Locate the cell with the specified text and output its [X, Y] center coordinate. 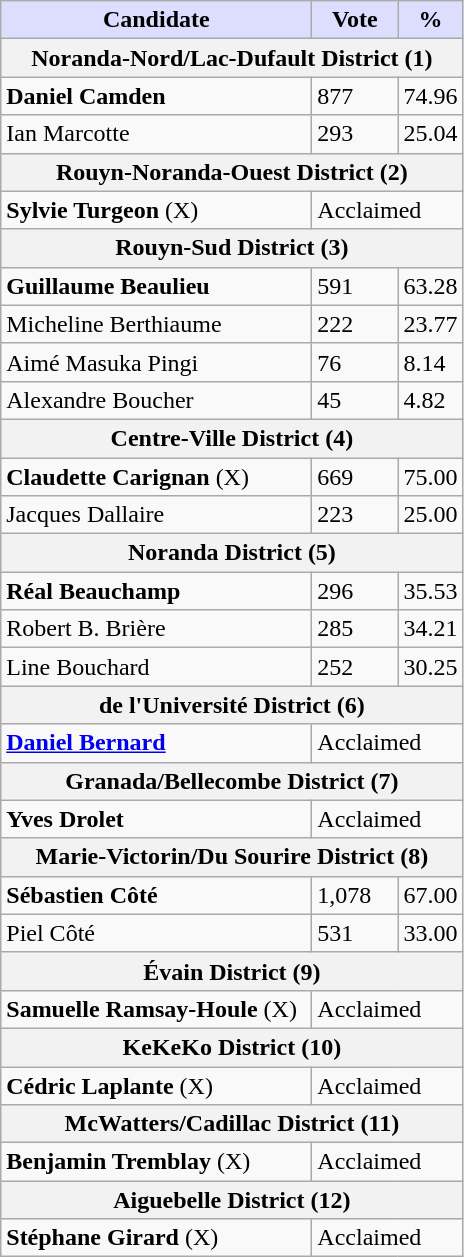
Rouyn-Noranda-Ouest District (2) [232, 172]
285 [355, 629]
1,078 [355, 895]
Sébastien Côté [156, 895]
75.00 [430, 477]
8.14 [430, 362]
Granada/Bellecombe District (7) [232, 781]
Ian Marcotte [156, 134]
67.00 [430, 895]
Évain District (9) [232, 971]
45 [355, 400]
Centre-Ville District (4) [232, 438]
Réal Beauchamp [156, 591]
KeKeKo District (10) [232, 1047]
Micheline Berthiaume [156, 324]
Samuelle Ramsay-Houle (X) [156, 1009]
Sylvie Turgeon (X) [156, 210]
Daniel Camden [156, 96]
McWatters/Cadillac District (11) [232, 1124]
Robert B. Brière [156, 629]
Stéphane Girard (X) [156, 1238]
Daniel Bernard [156, 743]
531 [355, 933]
4.82 [430, 400]
Aimé Masuka Pingi [156, 362]
Noranda-Nord/Lac-Dufault District (1) [232, 58]
Noranda District (5) [232, 553]
76 [355, 362]
% [430, 20]
Aiguebelle District (12) [232, 1200]
Guillaume Beaulieu [156, 286]
222 [355, 324]
Piel Côté [156, 933]
252 [355, 667]
Jacques Dallaire [156, 515]
33.00 [430, 933]
Claudette Carignan (X) [156, 477]
293 [355, 134]
669 [355, 477]
Alexandre Boucher [156, 400]
Benjamin Tremblay (X) [156, 1162]
296 [355, 591]
25.00 [430, 515]
Rouyn-Sud District (3) [232, 248]
34.21 [430, 629]
Vote [355, 20]
Candidate [156, 20]
35.53 [430, 591]
23.77 [430, 324]
Line Bouchard [156, 667]
74.96 [430, 96]
Marie-Victorin/Du Sourire District (8) [232, 857]
877 [355, 96]
de l'Université District (6) [232, 705]
63.28 [430, 286]
Yves Drolet [156, 819]
223 [355, 515]
25.04 [430, 134]
591 [355, 286]
30.25 [430, 667]
Cédric Laplante (X) [156, 1085]
